Scan for the cell matching the given text and deliver its [X, Y] coordinate at center. 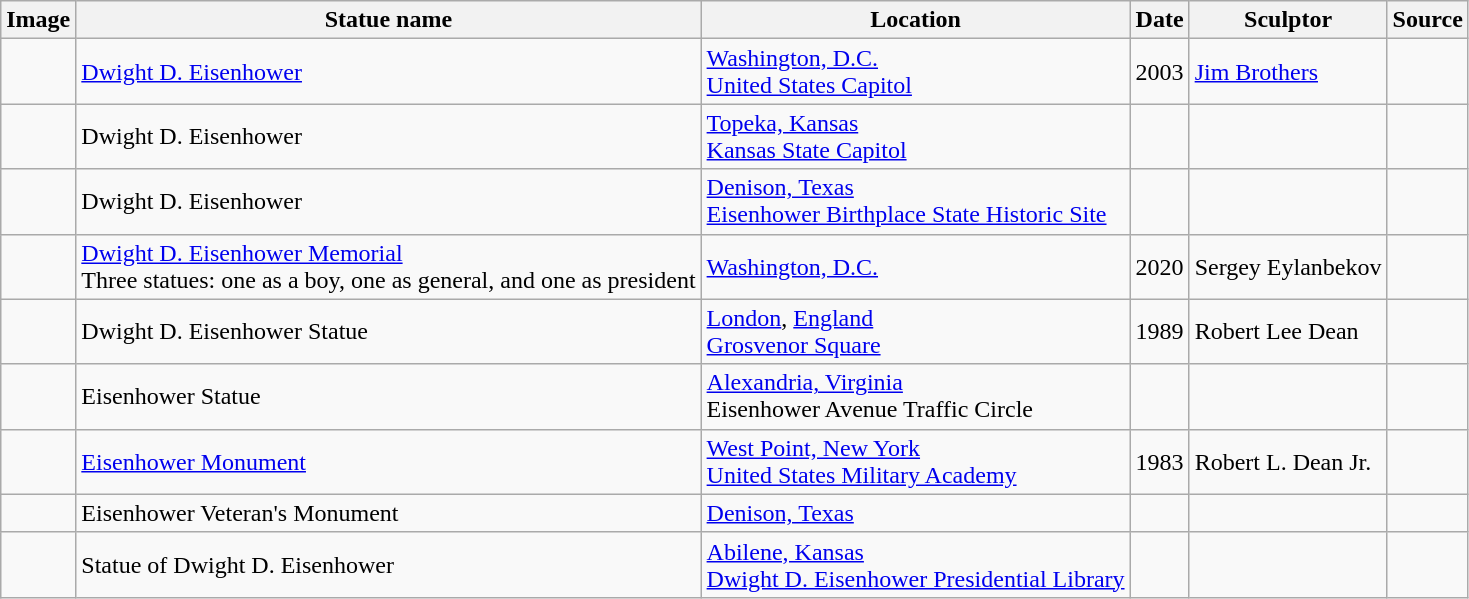
Source [1428, 20]
Topeka, KansasKansas State Capitol [916, 136]
Robert L. Dean Jr. [1288, 462]
Eisenhower Monument [388, 462]
Image [38, 20]
Sergey Eylanbekov [1288, 266]
London, EnglandGrosvenor Square [916, 332]
Date [1160, 20]
Dwight D. Eisenhower Statue [388, 332]
Statue name [388, 20]
Washington, D.C. [916, 266]
Statue of Dwight D. Eisenhower [388, 564]
Sculptor [1288, 20]
Location [916, 20]
Abilene, KansasDwight D. Eisenhower Presidential Library [916, 564]
Jim Brothers [1288, 72]
Washington, D.C.United States Capitol [916, 72]
Alexandria, VirginiaEisenhower Avenue Traffic Circle [916, 396]
Dwight D. Eisenhower MemorialThree statues: one as a boy, one as general, and one as president [388, 266]
2020 [1160, 266]
2003 [1160, 72]
Denison, TexasEisenhower Birthplace State Historic Site [916, 202]
Denison, Texas [916, 513]
Eisenhower Statue [388, 396]
1983 [1160, 462]
1989 [1160, 332]
West Point, New YorkUnited States Military Academy [916, 462]
Eisenhower Veteran's Monument [388, 513]
Robert Lee Dean [1288, 332]
